Scan for the cell matching the given text and deliver its (x, y) coordinate at center. 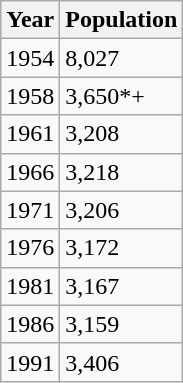
1971 (30, 210)
3,406 (122, 362)
8,027 (122, 58)
1958 (30, 96)
1954 (30, 58)
3,650*+ (122, 96)
3,208 (122, 134)
1981 (30, 286)
3,172 (122, 248)
1976 (30, 248)
Year (30, 20)
3,206 (122, 210)
1961 (30, 134)
1966 (30, 172)
3,167 (122, 286)
1991 (30, 362)
Population (122, 20)
3,218 (122, 172)
3,159 (122, 324)
1986 (30, 324)
